Identify which cell holds the provided text, then report its (X, Y) central coordinate. 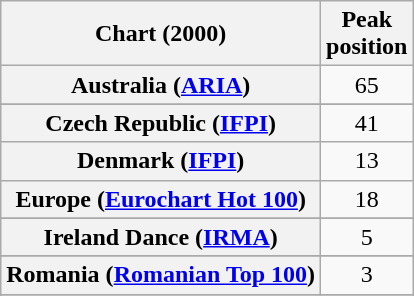
Denmark (IFPI) (161, 161)
5 (367, 237)
Czech Republic (IFPI) (161, 123)
Chart (2000) (161, 34)
18 (367, 199)
65 (367, 85)
Peakposition (367, 34)
13 (367, 161)
Australia (ARIA) (161, 85)
41 (367, 123)
Ireland Dance (IRMA) (161, 237)
Romania (Romanian Top 100) (161, 275)
Europe (Eurochart Hot 100) (161, 199)
3 (367, 275)
